Pinpoint the cell where the given text exists, returning its [x, y] midpoint coordinate. 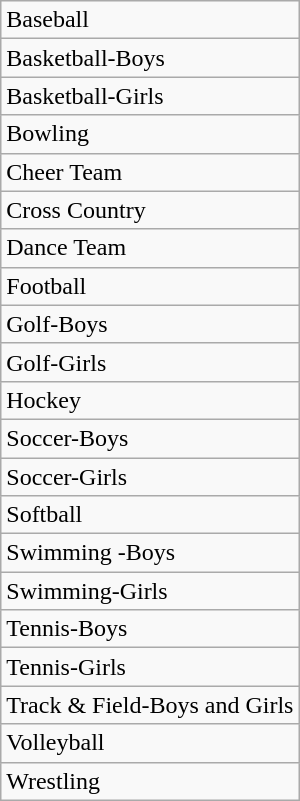
Bowling [150, 134]
Basketball-Boys [150, 58]
Basketball-Girls [150, 96]
Volleyball [150, 743]
Softball [150, 515]
Tennis-Boys [150, 629]
Soccer-Boys [150, 438]
Cheer Team [150, 172]
Cross Country [150, 210]
Golf-Boys [150, 324]
Tennis-Girls [150, 667]
Golf-Girls [150, 362]
Track & Field-Boys and Girls [150, 705]
Swimming-Girls [150, 591]
Wrestling [150, 781]
Hockey [150, 400]
Baseball [150, 20]
Soccer-Girls [150, 477]
Football [150, 286]
Dance Team [150, 248]
Swimming -Boys [150, 553]
